Locate the cell with the specified text and output its (x, y) center coordinate. 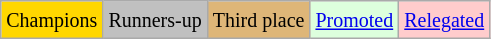
Promoted (354, 20)
Runners-up (155, 20)
Champions (52, 20)
Third place (258, 20)
Relegated (444, 20)
